Extract the (X, Y) coordinate from the center of the cell holding the provided text.  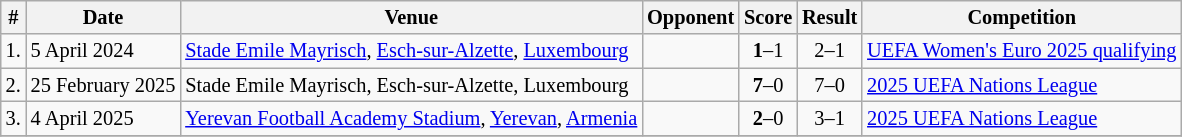
Yerevan Football Academy Stadium, Yerevan, Armenia (411, 118)
3. (14, 118)
Venue (411, 17)
2. (14, 85)
Result (830, 17)
# (14, 17)
Score (768, 17)
5 April 2024 (104, 51)
Date (104, 17)
2–0 (768, 118)
3–1 (830, 118)
2–1 (830, 51)
4 April 2025 (104, 118)
UEFA Women's Euro 2025 qualifying (1022, 51)
1. (14, 51)
25 February 2025 (104, 85)
Competition (1022, 17)
Opponent (690, 17)
1–1 (768, 51)
